Identify which cell holds the provided text, then report its (x, y) central coordinate. 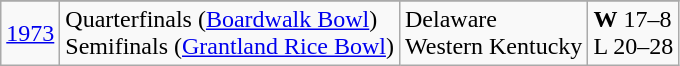
Quarterfinals (Boardwalk Bowl)Semifinals (Grantland Rice Bowl) (230, 34)
DelawareWestern Kentucky (493, 34)
1973 (30, 34)
W 17–8L 20–28 (634, 34)
